Detect which cell encompasses the target text, then output its (x, y) center coordinate. 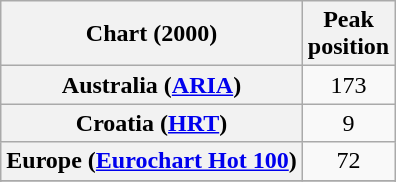
9 (348, 123)
Australia (ARIA) (152, 85)
Europe (Eurochart Hot 100) (152, 161)
Peakposition (348, 34)
Chart (2000) (152, 34)
72 (348, 161)
Croatia (HRT) (152, 123)
173 (348, 85)
